Search for the cell housing the specified text and yield its (X, Y) center coordinate. 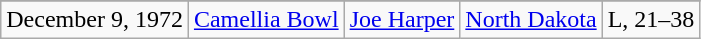
December 9, 1972 (95, 20)
Camellia Bowl (266, 20)
L, 21–38 (651, 20)
North Dakota (531, 20)
Joe Harper (402, 20)
